Return the (x, y) coordinate for the center point of the cell that contains the specified text.  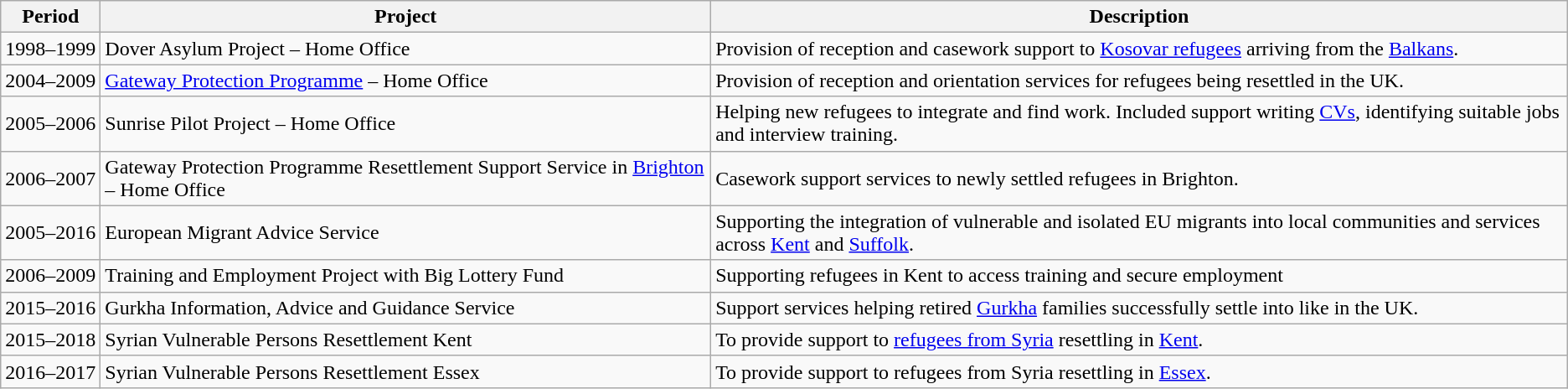
Description (1139, 17)
1998‍–‍1999 (50, 49)
2005‍–‍2006 (50, 124)
2015‍–‍2018 (50, 340)
European Migrant Advice Service (405, 233)
2016‍–‍2017 (50, 371)
To provide support to refugees from Syria resettling in Kent. (1139, 340)
Sunrise Pilot Project – Home Office (405, 124)
Supporting refugees in Kent to access training and secure employment (1139, 276)
To provide support to refugees from Syria resettling in Essex. (1139, 371)
Helping new refugees to integrate and find work. Included support writing CVs, identifying suitable jobs and interview training. (1139, 124)
2006‍–‍2009 (50, 276)
2006‍–‍2007 (50, 178)
Gateway Protection Programme Resettlement Support Service in Brighton – Home Office (405, 178)
2005‍–‍2016 (50, 233)
Provision of reception and orientation services for refugees being resettled in the UK. (1139, 80)
Period (50, 17)
2004‍–‍2009 (50, 80)
Training and Employment Project with Big Lottery Fund (405, 276)
Gurkha Information, Advice and Guidance Service (405, 308)
Supporting the integration of vulnerable and isolated EU migrants into local communities and services across Kent and Suffolk. (1139, 233)
Gateway Protection Programme – Home Office (405, 80)
Support services helping retired Gurkha families successfully settle into like in the UK. (1139, 308)
Syrian Vulnerable Persons Resettlement Essex (405, 371)
Syrian Vulnerable Persons Resettlement Kent (405, 340)
Project (405, 17)
Casework support services to newly settled refugees in Brighton. (1139, 178)
Dover Asylum Project – Home Office (405, 49)
2015‍–‍2016 (50, 308)
Provision of reception and casework support to Kosovar refugees arriving from the Balkans. (1139, 49)
